Provide the [X, Y] coordinate of the cell's center where the given text is located.  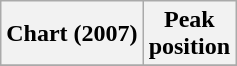
Peakposition [189, 34]
Chart (2007) [72, 34]
